From the cell containing the given text, extract its center point as [X, Y] coordinate. 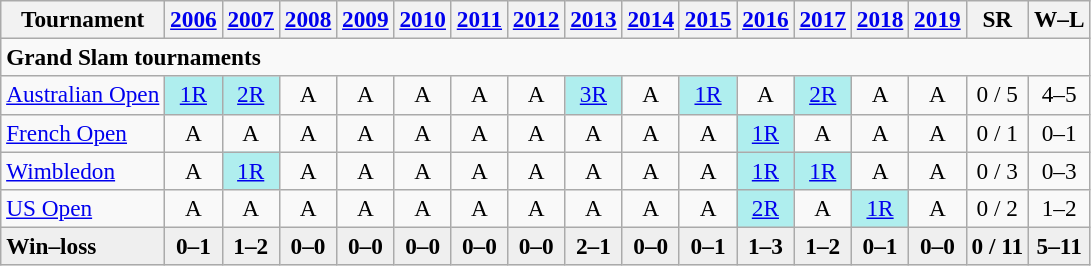
2014 [650, 19]
Win–loss [83, 246]
3R [594, 95]
0–3 [1060, 170]
1–3 [766, 246]
2019 [938, 19]
0 / 1 [998, 133]
French Open [83, 133]
2015 [708, 19]
US Open [83, 208]
2012 [536, 19]
2007 [250, 19]
W–L [1060, 19]
0 / 5 [998, 95]
2011 [479, 19]
2010 [422, 19]
2017 [822, 19]
2006 [194, 19]
Tournament [83, 19]
5–11 [1060, 246]
0 / 11 [998, 246]
2013 [594, 19]
4–5 [1060, 95]
2016 [766, 19]
0 / 3 [998, 170]
Wimbledon [83, 170]
2018 [880, 19]
Australian Open [83, 95]
2008 [308, 19]
2009 [366, 19]
0 / 2 [998, 208]
Grand Slam tournaments [546, 57]
SR [998, 19]
2–1 [594, 246]
